Determine the (X, Y) coordinate at the center of the cell enclosing the given text.  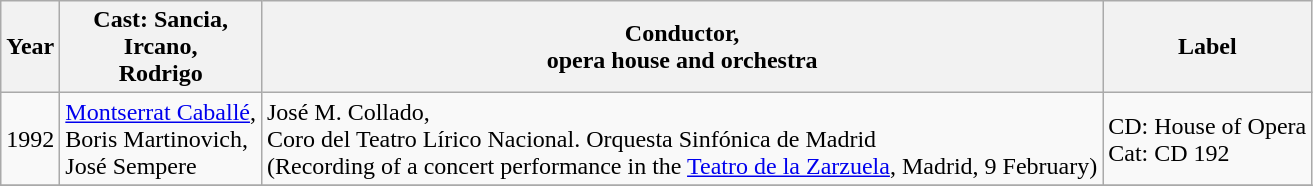
1992 (30, 139)
Year (30, 47)
CD: House of OperaCat: CD 192 (1208, 139)
Montserrat Caballé,Boris Martinovich,José Sempere (161, 139)
Conductor,opera house and orchestra (682, 47)
Cast: Sancia,Ircano,Rodrigo (161, 47)
Label (1208, 47)
